Return [X, Y] of the center of cell containing provided text 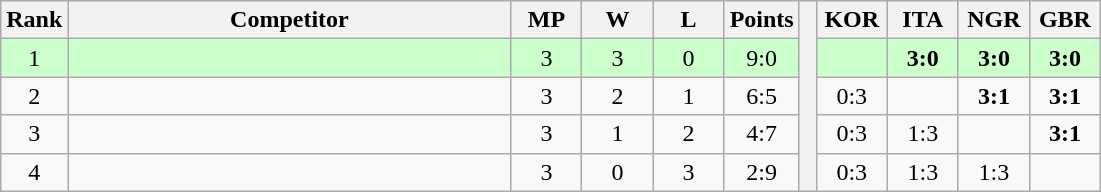
W [618, 20]
Competitor [290, 20]
GBR [1064, 20]
MP [546, 20]
6:5 [762, 96]
Points [762, 20]
ITA [922, 20]
L [688, 20]
Rank [34, 20]
NGR [994, 20]
4:7 [762, 134]
2:9 [762, 172]
9:0 [762, 58]
KOR [852, 20]
4 [34, 172]
